Identify which cell holds the provided text, then report its (x, y) central coordinate. 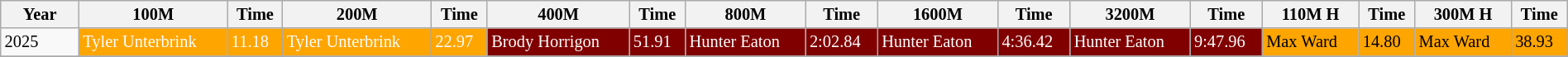
Year (40, 14)
300M H (1464, 14)
51.91 (657, 42)
800M (746, 14)
100M (153, 14)
9:47.96 (1226, 42)
400M (558, 14)
3200M (1130, 14)
200M (357, 14)
2:02.84 (842, 42)
11.18 (255, 42)
14.80 (1387, 42)
4:36.42 (1034, 42)
1600M (938, 14)
110M H (1310, 14)
38.93 (1539, 42)
Brody Horrigon (558, 42)
2025 (40, 42)
22.97 (459, 42)
